Pinpoint the cell where the given text exists, returning its [X, Y] midpoint coordinate. 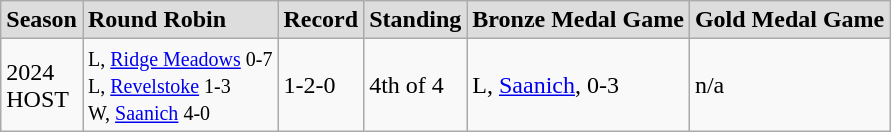
1-2-0 [321, 85]
n/a [789, 85]
Round Robin [180, 20]
4th of 4 [416, 85]
L, Saanich, 0-3 [578, 85]
Season [42, 20]
Bronze Medal Game [578, 20]
L, Ridge Meadows 0-7L, Revelstoke 1-3W, Saanich 4-0 [180, 85]
Standing [416, 20]
2024HOST [42, 85]
Record [321, 20]
Gold Medal Game [789, 20]
